Find where the given text appears and provide that cell's center as (x, y) coordinate. 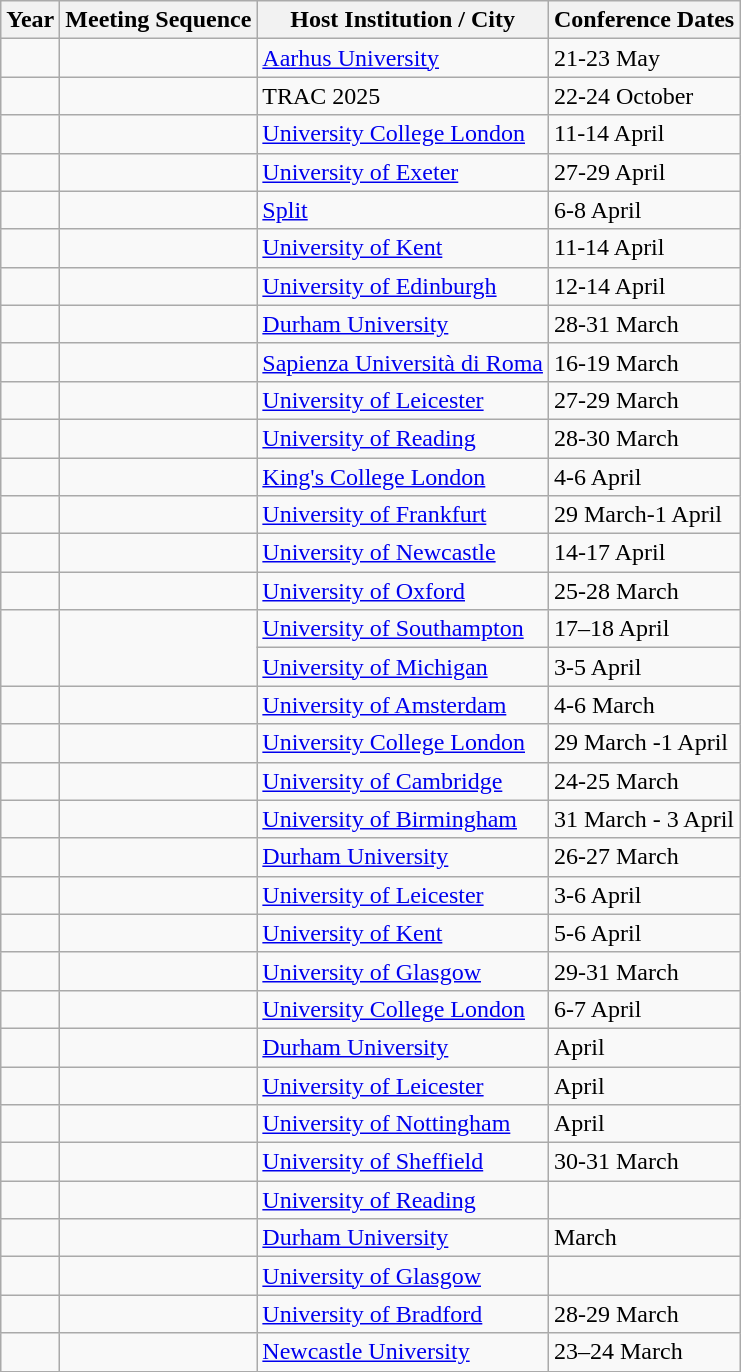
University of Michigan (403, 667)
University of Edinburgh (403, 286)
Split (403, 210)
Aarhus University (403, 58)
25-28 March (644, 591)
12-14 April (644, 286)
Host Institution / City (403, 20)
University of Southampton (403, 629)
4-6 March (644, 705)
30-31 March (644, 1162)
29 March -1 April (644, 743)
23–24 March (644, 1352)
University of Amsterdam (403, 705)
27-29 April (644, 172)
6-8 April (644, 210)
University of Cambridge (403, 781)
5-6 April (644, 933)
King's College London (403, 477)
Sapienza Università di Roma (403, 362)
14-17 April (644, 553)
Newcastle University (403, 1352)
3-6 April (644, 895)
Conference Dates (644, 20)
24-25 March (644, 781)
University of Oxford (403, 591)
March (644, 1238)
21-23 May (644, 58)
University of Frankfurt (403, 515)
6-7 April (644, 1009)
University of Birmingham (403, 819)
University of Newcastle (403, 553)
University of Exeter (403, 172)
22-24 October (644, 96)
4-6 April (644, 477)
29 March-1 April (644, 515)
University of Nottingham (403, 1124)
Meeting Sequence (158, 20)
3-5 April (644, 667)
28-31 March (644, 324)
16-19 March (644, 362)
27-29 March (644, 400)
Year (30, 20)
TRAC 2025 (403, 96)
31 March - 3 April (644, 819)
28-29 March (644, 1314)
University of Bradford (403, 1314)
17–18 April (644, 629)
28-30 March (644, 438)
29-31 March (644, 971)
University of Sheffield (403, 1162)
26-27 March (644, 857)
